Search for the cell housing the specified text and yield its [X, Y] center coordinate. 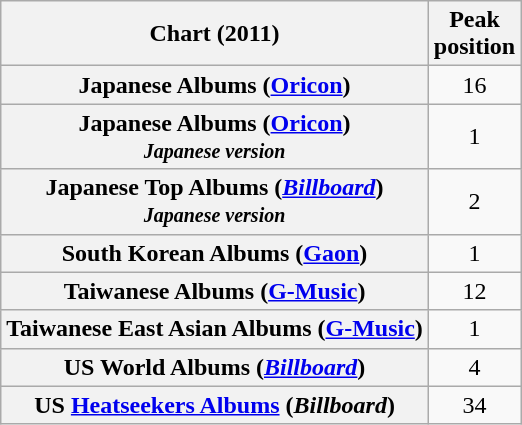
Taiwanese East Asian Albums (G-Music) [215, 329]
12 [474, 291]
34 [474, 405]
Taiwanese Albums (G-Music) [215, 291]
16 [474, 85]
Peakposition [474, 34]
Chart (2011) [215, 34]
South Korean Albums (Gaon) [215, 253]
US Heatseekers Albums (Billboard) [215, 405]
US World Albums (Billboard) [215, 367]
Japanese Albums (Oricon) [215, 85]
4 [474, 367]
Japanese Albums (Oricon)Japanese version [215, 136]
Japanese Top Albums (Billboard)Japanese version [215, 202]
2 [474, 202]
